Provide the [x, y] coordinate of the cell's center where the given text is located.  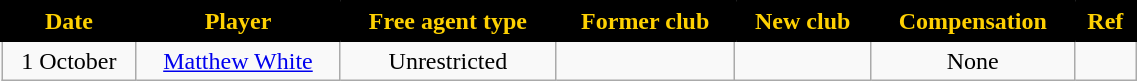
Former club [645, 22]
Unrestricted [448, 60]
None [972, 60]
Compensation [972, 22]
New club [802, 22]
1 October [70, 60]
Matthew White [238, 60]
Free agent type [448, 22]
Ref [1106, 22]
Player [238, 22]
Date [70, 22]
